Output the (x, y) coordinate of the center of the cell containing the given text.  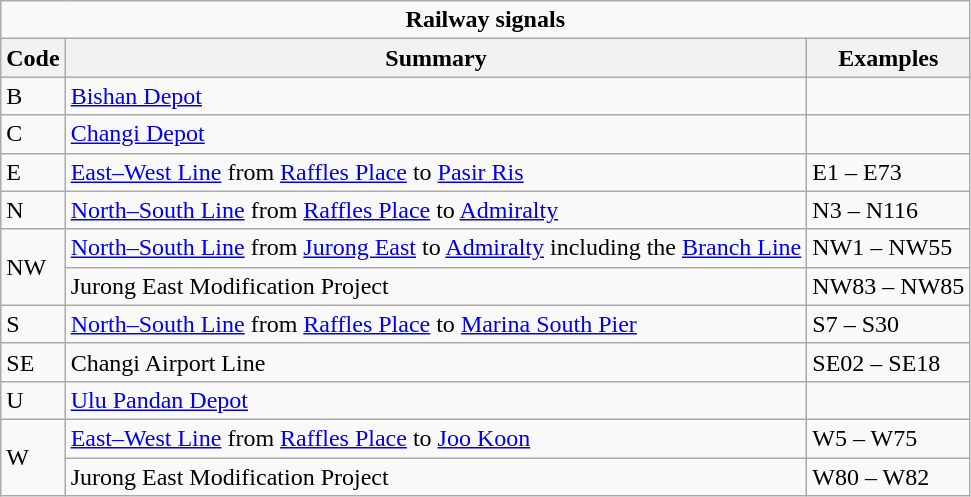
E1 – E73 (888, 172)
Changi Airport Line (436, 362)
C (33, 134)
SE (33, 362)
SE02 – SE18 (888, 362)
North–South Line from Raffles Place to Admiralty (436, 210)
Code (33, 58)
North–South Line from Raffles Place to Marina South Pier (436, 324)
East–West Line from Raffles Place to Joo Koon (436, 438)
S7 – S30 (888, 324)
Bishan Depot (436, 96)
W80 – W82 (888, 477)
North–South Line from Jurong East to Admiralty including the Branch Line (436, 248)
Summary (436, 58)
Changi Depot (436, 134)
W5 – W75 (888, 438)
W (33, 457)
East–West Line from Raffles Place to Pasir Ris (436, 172)
S (33, 324)
U (33, 400)
Examples (888, 58)
N (33, 210)
NW (33, 267)
NW83 – NW85 (888, 286)
B (33, 96)
E (33, 172)
Ulu Pandan Depot (436, 400)
NW1 – NW55 (888, 248)
Railway signals (486, 20)
N3 – N116 (888, 210)
